Return the (x, y) coordinate for the center point of the cell that contains the specified text.  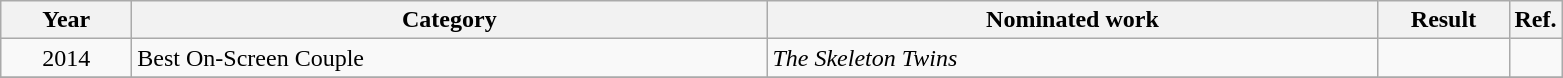
Result (1444, 20)
Ref. (1536, 20)
The Skeleton Twins (1072, 58)
Nominated work (1072, 20)
Year (66, 20)
Category (450, 20)
2014 (66, 58)
Best On-Screen Couple (450, 58)
